Find where the given text appears and provide that cell's center as (X, Y) coordinate. 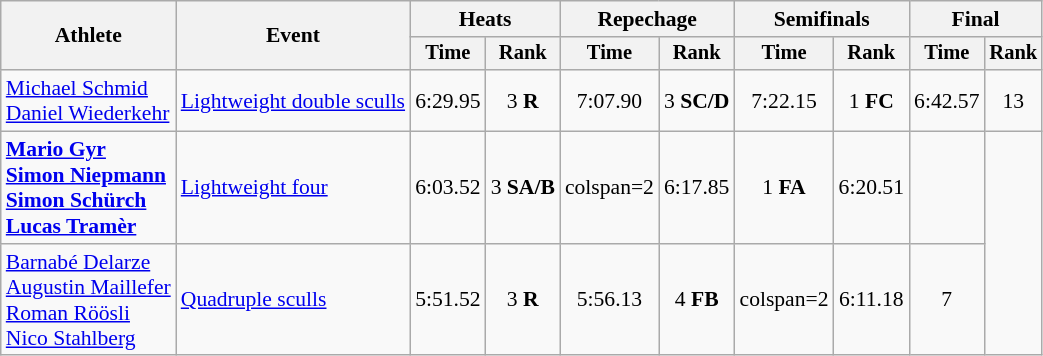
4 FB (697, 300)
Barnabé DelarzeAugustin MailleferRoman RöösliNico Stahlberg (88, 300)
7:07.90 (610, 100)
7:22.15 (784, 100)
3 SA/B (523, 188)
3 SC/D (697, 100)
6:42.57 (946, 100)
Final (976, 19)
Quadruple sculls (293, 300)
13 (1014, 100)
6:03.52 (448, 188)
Michael SchmidDaniel Wiederkehr (88, 100)
Athlete (88, 36)
Lightweight four (293, 188)
Repechage (648, 19)
7 (946, 300)
6:29.95 (448, 100)
Heats (485, 19)
Semifinals (822, 19)
5:56.13 (610, 300)
Event (293, 36)
6:11.18 (872, 300)
6:20.51 (872, 188)
Mario GyrSimon NiepmannSimon SchürchLucas Tramèr (88, 188)
Lightweight double sculls (293, 100)
1 FC (872, 100)
1 FA (784, 188)
6:17.85 (697, 188)
5:51.52 (448, 300)
